Extract the (X, Y) coordinate from the center of the cell holding the provided text.  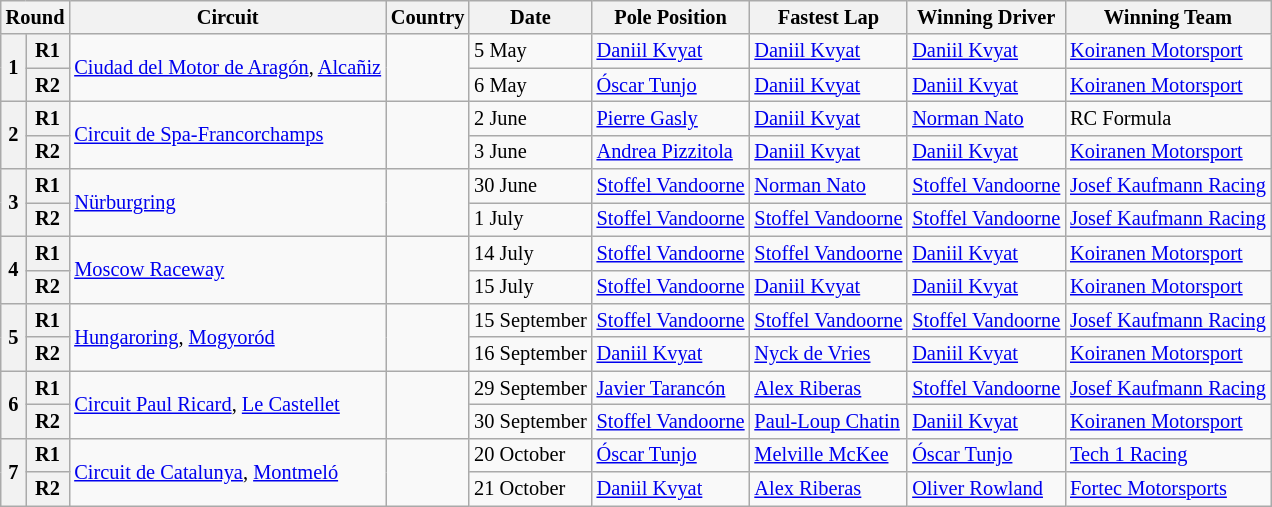
Pole Position (671, 17)
2 (14, 134)
20 October (530, 455)
Oliver Rowland (986, 489)
5 May (530, 51)
29 September (530, 388)
Circuit (228, 17)
1 July (530, 219)
RC Formula (1168, 118)
Tech 1 Racing (1168, 455)
5 (14, 336)
30 September (530, 421)
Hungaroring, Mogyoród (228, 336)
Pierre Gasly (671, 118)
Circuit de Spa-Francorchamps (228, 134)
Javier Tarancón (671, 388)
Circuit de Catalunya, Montmeló (228, 472)
30 June (530, 186)
Fastest Lap (828, 17)
Country (428, 17)
Ciudad del Motor de Aragón, Alcañiz (228, 68)
Andrea Pizzitola (671, 152)
15 September (530, 320)
Winning Driver (986, 17)
4 (14, 270)
1 (14, 68)
Date (530, 17)
Winning Team (1168, 17)
Paul-Loup Chatin (828, 421)
6 May (530, 85)
Melville McKee (828, 455)
16 September (530, 354)
Nyck de Vries (828, 354)
Circuit Paul Ricard, Le Castellet (228, 404)
3 (14, 202)
3 June (530, 152)
6 (14, 404)
21 October (530, 489)
Fortec Motorsports (1168, 489)
Moscow Raceway (228, 270)
2 June (530, 118)
7 (14, 472)
14 July (530, 253)
Round (36, 17)
15 July (530, 287)
Nürburgring (228, 202)
